Scan for the cell matching the given text and deliver its (x, y) coordinate at center. 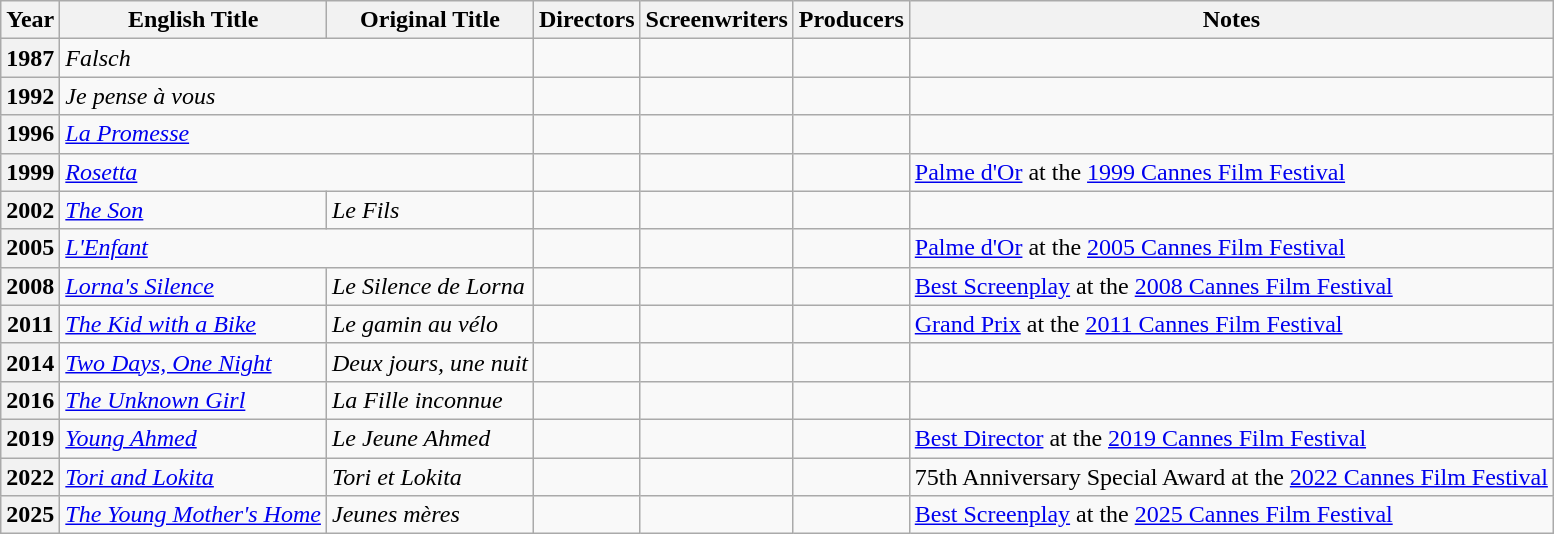
2008 (30, 286)
Jeunes mères (430, 515)
Palme d'Or at the 2005 Cannes Film Festival (1231, 248)
2019 (30, 438)
L'Enfant (297, 248)
Le Silence de Lorna (430, 286)
Best Screenplay at the 2025 Cannes Film Festival (1231, 515)
Le Fils (430, 210)
Two Days, One Night (194, 362)
2022 (30, 477)
Original Title (430, 20)
Lorna's Silence (194, 286)
Palme d'Or at the 1999 Cannes Film Festival (1231, 172)
Directors (588, 20)
The Young Mother's Home (194, 515)
75th Anniversary Special Award at the 2022 Cannes Film Festival (1231, 477)
Grand Prix at the 2011 Cannes Film Festival (1231, 324)
English Title (194, 20)
Best Director at the 2019 Cannes Film Festival (1231, 438)
Young Ahmed (194, 438)
1992 (30, 96)
Falsch (297, 58)
2011 (30, 324)
1996 (30, 134)
Screenwriters (716, 20)
Best Screenplay at the 2008 Cannes Film Festival (1231, 286)
La Promesse (297, 134)
1987 (30, 58)
Je pense à vous (297, 96)
Tori et Lokita (430, 477)
2014 (30, 362)
Year (30, 20)
Le gamin au vélo (430, 324)
The Unknown Girl (194, 400)
The Son (194, 210)
Deux jours, une nuit (430, 362)
2005 (30, 248)
The Kid with a Bike (194, 324)
Rosetta (297, 172)
Notes (1231, 20)
Tori and Lokita (194, 477)
1999 (30, 172)
Le Jeune Ahmed (430, 438)
2025 (30, 515)
Producers (851, 20)
La Fille inconnue (430, 400)
2002 (30, 210)
2016 (30, 400)
